Provide the (x, y) coordinate of the cell's center where the given text is located.  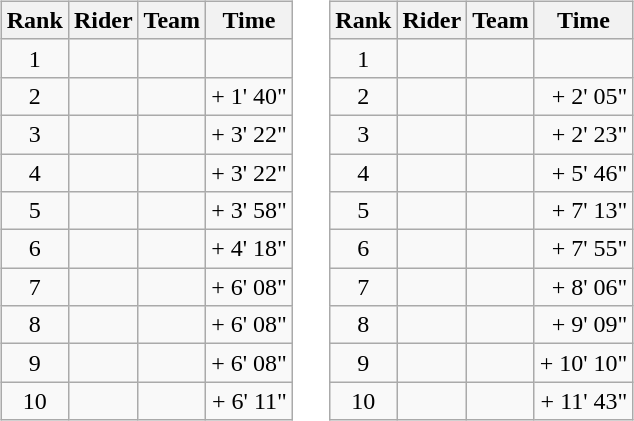
+ 3' 58" (250, 211)
+ 5' 46" (584, 173)
+ 8' 06" (584, 287)
+ 11' 43" (584, 401)
+ 6' 11" (250, 401)
+ 2' 23" (584, 134)
+ 4' 18" (250, 249)
+ 2' 05" (584, 96)
+ 7' 55" (584, 249)
+ 9' 09" (584, 325)
+ 1' 40" (250, 96)
+ 10' 10" (584, 363)
+ 7' 13" (584, 211)
